Capture the cell that displays the provided text and extract its [X, Y] central coordinate. 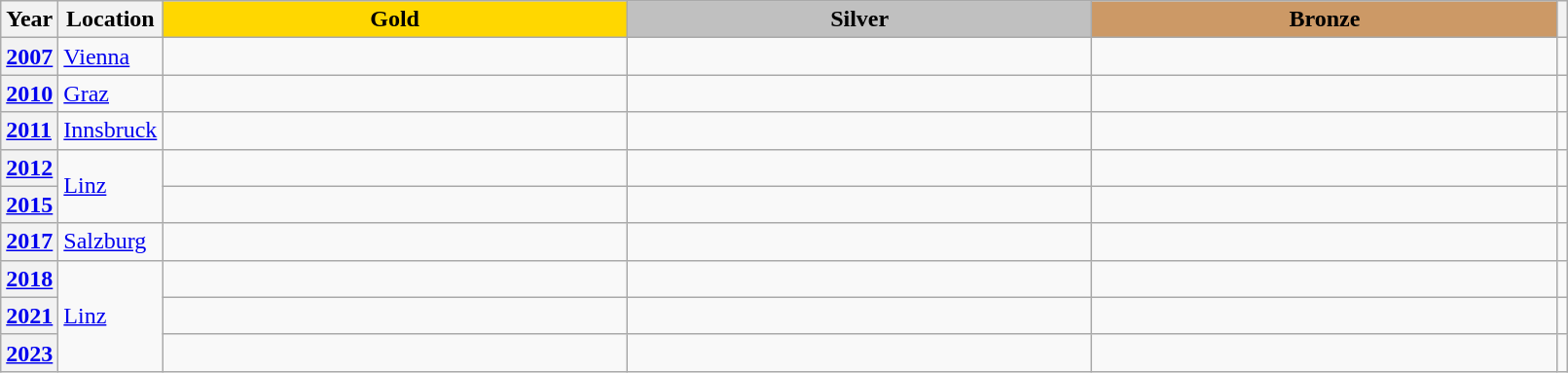
Gold [395, 19]
Graz [111, 93]
2012 [29, 168]
Bronze [1325, 19]
2010 [29, 93]
Year [29, 19]
Silver [859, 19]
2021 [29, 316]
2018 [29, 279]
2007 [29, 56]
2017 [29, 242]
2023 [29, 353]
2011 [29, 131]
Innsbruck [111, 131]
2015 [29, 205]
Vienna [111, 56]
Salzburg [111, 242]
Location [111, 19]
